Capture the cell that displays the provided text and extract its (X, Y) central coordinate. 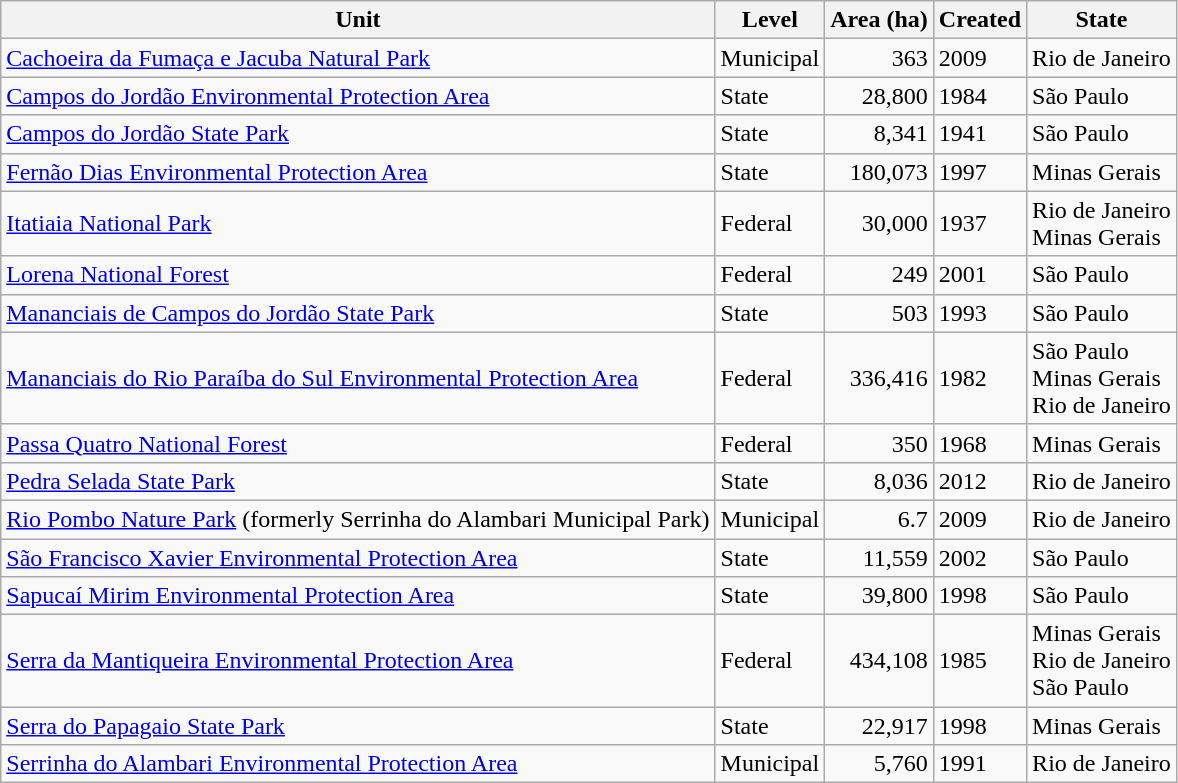
Rio de JaneiroMinas Gerais (1102, 224)
8,036 (880, 481)
Campos do Jordão State Park (358, 134)
503 (880, 313)
1968 (980, 443)
Cachoeira da Fumaça e Jacuba Natural Park (358, 58)
1997 (980, 172)
1937 (980, 224)
434,108 (880, 661)
6.7 (880, 519)
Passa Quatro National Forest (358, 443)
Lorena National Forest (358, 275)
22,917 (880, 726)
Pedra Selada State Park (358, 481)
2012 (980, 481)
1982 (980, 378)
1941 (980, 134)
Serra da Mantiqueira Environmental Protection Area (358, 661)
Fernão Dias Environmental Protection Area (358, 172)
180,073 (880, 172)
350 (880, 443)
30,000 (880, 224)
Mananciais de Campos do Jordão State Park (358, 313)
336,416 (880, 378)
2002 (980, 557)
249 (880, 275)
2001 (980, 275)
363 (880, 58)
8,341 (880, 134)
Unit (358, 20)
Serra do Papagaio State Park (358, 726)
Rio Pombo Nature Park (formerly Serrinha do Alambari Municipal Park) (358, 519)
1991 (980, 764)
5,760 (880, 764)
1985 (980, 661)
Itatiaia National Park (358, 224)
São Francisco Xavier Environmental Protection Area (358, 557)
São PauloMinas GeraisRio de Janeiro (1102, 378)
39,800 (880, 596)
1984 (980, 96)
11,559 (880, 557)
Created (980, 20)
1993 (980, 313)
Minas GeraisRio de JaneiroSão Paulo (1102, 661)
Area (ha) (880, 20)
Sapucaí Mirim Environmental Protection Area (358, 596)
Serrinha do Alambari Environmental Protection Area (358, 764)
Campos do Jordão Environmental Protection Area (358, 96)
Level (770, 20)
28,800 (880, 96)
Mananciais do Rio Paraíba do Sul Environmental Protection Area (358, 378)
